Return [X, Y] of the center of cell containing provided text 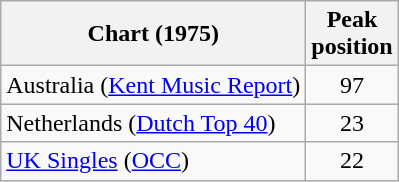
Netherlands (Dutch Top 40) [154, 123]
UK Singles (OCC) [154, 161]
22 [352, 161]
97 [352, 85]
Peakposition [352, 34]
Chart (1975) [154, 34]
Australia (Kent Music Report) [154, 85]
23 [352, 123]
